Return (x, y) of the center of cell containing provided text 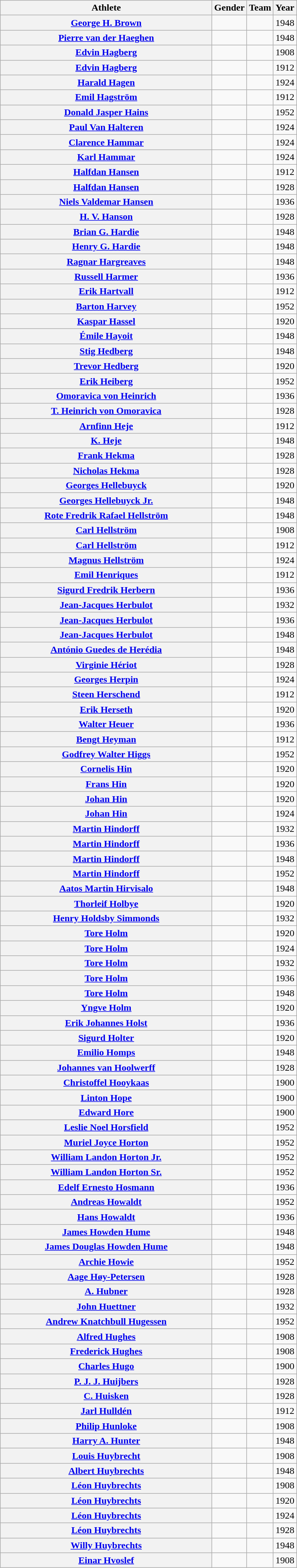
Sigurd Fredrik Herbern (106, 590)
Louis Huybrecht (106, 1456)
P. J. J. Huijbers (106, 1381)
Leslie Noel Horsfield (106, 1127)
Trevor Hedberg (106, 366)
William Landon Horton Sr. (106, 1172)
James Howden Hume (106, 1232)
Muriel Joyce Horton (106, 1142)
Brian G. Hardie (106, 232)
Philip Hunloke (106, 1426)
Alfred Hughes (106, 1336)
Jarl Hulldén (106, 1411)
Frederick Hughes (106, 1351)
Russell Harmer (106, 276)
Arnfinn Heje (106, 426)
Sigurd Holter (106, 1038)
James Douglas Howden Hume (106, 1247)
Linton Hope (106, 1097)
Paul Van Halteren (106, 127)
Hans Howaldt (106, 1217)
Edelf Ernesto Hosmann (106, 1187)
Stig Hedberg (106, 351)
Harry A. Hunter (106, 1441)
William Landon Horton Jr. (106, 1157)
Thorleif Holbye (106, 903)
Aage Høy-Petersen (106, 1277)
K. Heje (106, 441)
Donald Jasper Hains (106, 112)
Pierre van der Haeghen (106, 38)
Einar Hvoslef (106, 1560)
Andrew Knatchbull Hugessen (106, 1321)
Charles Hugo (106, 1366)
Willy Huybrechts (106, 1545)
Virginie Hériot (106, 665)
Steen Herschend (106, 695)
Christoffel Hooykaas (106, 1082)
Kaspar Hassel (106, 321)
Andreas Howaldt (106, 1202)
Emil Hagström (106, 97)
H. V. Hanson (106, 217)
Georges Hellebuyck Jr. (106, 500)
Barton Harvey (106, 306)
A. Hubner (106, 1292)
Walter Heuer (106, 724)
Gender (229, 8)
Émile Hayoit (106, 336)
Archie Howie (106, 1262)
Edward Hore (106, 1112)
Frank Hekma (106, 456)
T. Heinrich von Omoravica (106, 411)
Erik Herseth (106, 709)
Georges Herpin (106, 680)
Bengt Heyman (106, 739)
Emilio Homps (106, 1053)
Magnus Hellström (106, 560)
C. Huisken (106, 1396)
Karl Hammar (106, 157)
Henry Holdsby Simmonds (106, 919)
Georges Hellebuyck (106, 486)
António Guedes de Herédia (106, 649)
Yngve Holm (106, 1008)
Niels Valdemar Hansen (106, 202)
Nicholas Hekma (106, 471)
Erik Hartvall (106, 291)
Erik Johannes Holst (106, 1023)
Clarence Hammar (106, 142)
Godfrey Walter Higgs (106, 754)
Harald Hagen (106, 82)
Omoravica von Heinrich (106, 396)
Team (260, 8)
Athlete (106, 8)
George H. Brown (106, 23)
Cornelis Hin (106, 769)
Ragnar Hargreaves (106, 262)
Erik Heiberg (106, 381)
Aatos Martin Hirvisalo (106, 888)
Rote Fredrik Rafael Hellström (106, 515)
Albert Huybrechts (106, 1471)
Emil Henriques (106, 575)
Frans Hin (106, 784)
Henry G. Hardie (106, 247)
John Huettner (106, 1306)
Year (285, 8)
Johannes van Hoolwerff (106, 1068)
